Detect which cell encompasses the target text, then output its (x, y) center coordinate. 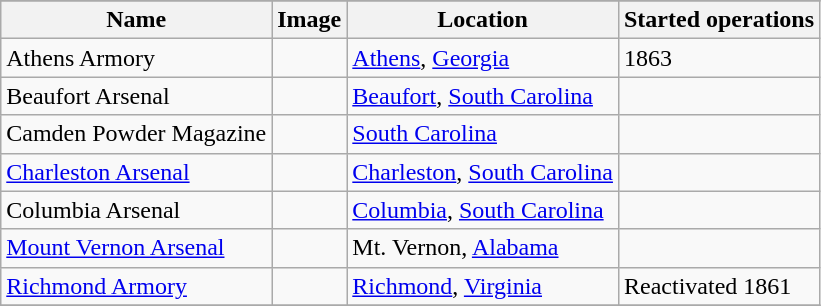
Athens, Georgia (483, 58)
Athens Armory (136, 58)
Beaufort Arsenal (136, 96)
Columbia, South Carolina (483, 210)
Image (310, 20)
Mount Vernon Arsenal (136, 248)
Columbia Arsenal (136, 210)
Started operations (718, 20)
Mt. Vernon, Alabama (483, 248)
Location (483, 20)
Camden Powder Magazine (136, 134)
Charleston, South Carolina (483, 172)
1863 (718, 58)
Reactivated 1861 (718, 286)
Richmond Armory (136, 286)
Name (136, 20)
Beaufort, South Carolina (483, 96)
Richmond, Virginia (483, 286)
South Carolina (483, 134)
Charleston Arsenal (136, 172)
